Determine the [x, y] coordinate at the center of the cell enclosing the given text.  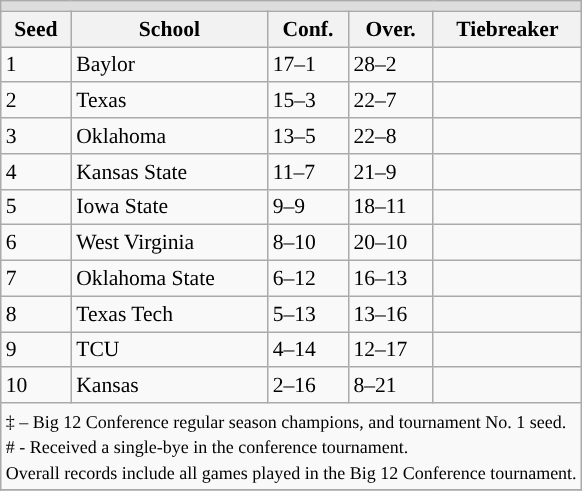
1 [36, 65]
6 [36, 243]
Over. [390, 29]
Tiebreaker [508, 29]
5–13 [308, 314]
Oklahoma State [169, 279]
Iowa State [169, 207]
8–21 [390, 386]
16–13 [390, 279]
Baylor [169, 65]
8–10 [308, 243]
Texas Tech [169, 314]
22–8 [390, 136]
8 [36, 314]
20–10 [390, 243]
Conf. [308, 29]
13–16 [390, 314]
18–11 [390, 207]
West Virginia [169, 243]
10 [36, 386]
17–1 [308, 65]
Oklahoma [169, 136]
15–3 [308, 101]
Kansas [169, 386]
9–9 [308, 207]
5 [36, 207]
Kansas State [169, 172]
Seed [36, 29]
3 [36, 136]
4 [36, 172]
Texas [169, 101]
6–12 [308, 279]
9 [36, 350]
12–17 [390, 350]
28–2 [390, 65]
11–7 [308, 172]
2 [36, 101]
School [169, 29]
21–9 [390, 172]
22–7 [390, 101]
7 [36, 279]
TCU [169, 350]
2–16 [308, 386]
13–5 [308, 136]
4–14 [308, 350]
